Provide the [X, Y] coordinate of the cell's center where the given text is located.  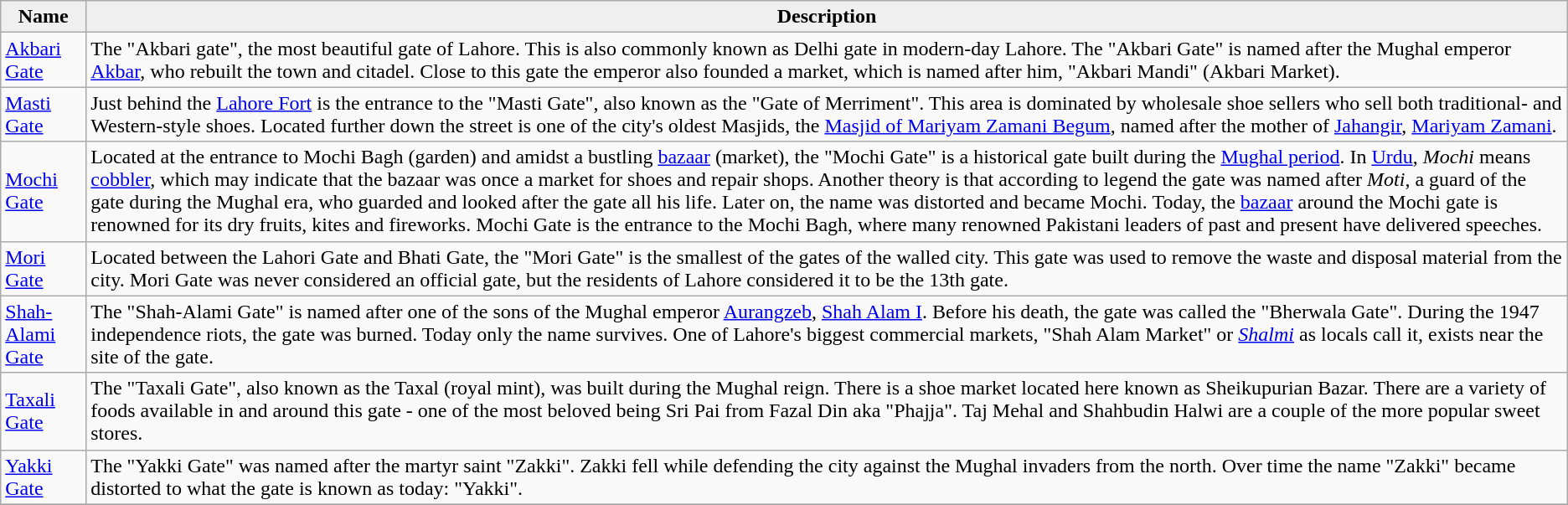
Akbari Gate [44, 60]
Yakki Gate [44, 477]
Shah-Alami Gate [44, 334]
Mori Gate [44, 268]
Name [44, 17]
Taxali Gate [44, 411]
Description [827, 17]
Masti Gate [44, 114]
Mochi Gate [44, 191]
